Provide the [X, Y] coordinate of the cell's center where the given text is located.  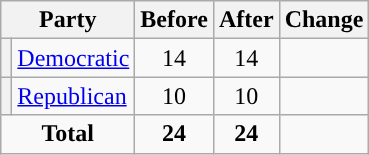
Republican [74, 96]
Change [324, 20]
After [246, 20]
Party [68, 20]
Democratic [74, 58]
Total [68, 134]
Before [174, 20]
